Determine the [x, y] coordinate at the center of the cell enclosing the given text.  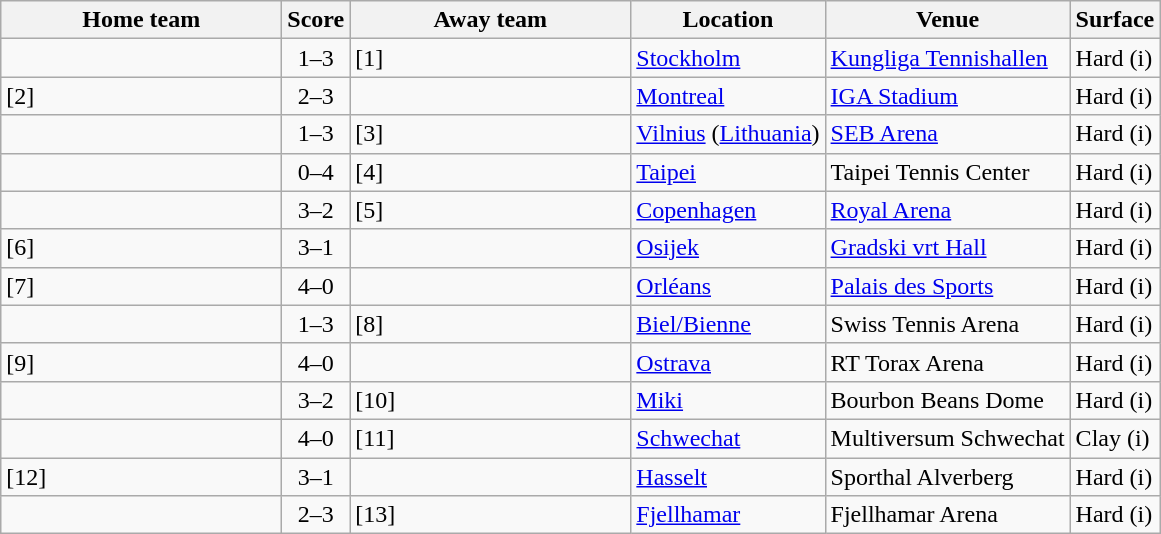
Stockholm [728, 58]
[8] [490, 324]
Gradski vrt Hall [948, 248]
SEB Arena [948, 134]
Hasselt [728, 477]
Location [728, 20]
Ostrava [728, 362]
Fjellhamar Arena [948, 515]
Vilnius (Lithuania) [728, 134]
IGA Stadium [948, 96]
Kungliga Tennishallen [948, 58]
Taipei Tennis Center [948, 172]
Palais des Sports [948, 286]
RT Torax Arena [948, 362]
[11] [490, 438]
Montreal [728, 96]
Home team [142, 20]
Sporthal Alverberg [948, 477]
[4] [490, 172]
Miki [728, 400]
[1] [490, 58]
Venue [948, 20]
Away team [490, 20]
[3] [490, 134]
Score [316, 20]
Bourbon Beans Dome [948, 400]
Multiversum Schwechat [948, 438]
[13] [490, 515]
Taipei [728, 172]
[6] [142, 248]
Fjellhamar [728, 515]
Clay (i) [1115, 438]
Biel/Bienne [728, 324]
0–4 [316, 172]
[12] [142, 477]
[7] [142, 286]
[10] [490, 400]
Royal Arena [948, 210]
Surface [1115, 20]
[5] [490, 210]
Swiss Tennis Arena [948, 324]
[2] [142, 96]
Copenhagen [728, 210]
[9] [142, 362]
Schwechat [728, 438]
Orléans [728, 286]
Osijek [728, 248]
